Identify which cell holds the provided text, then report its (X, Y) central coordinate. 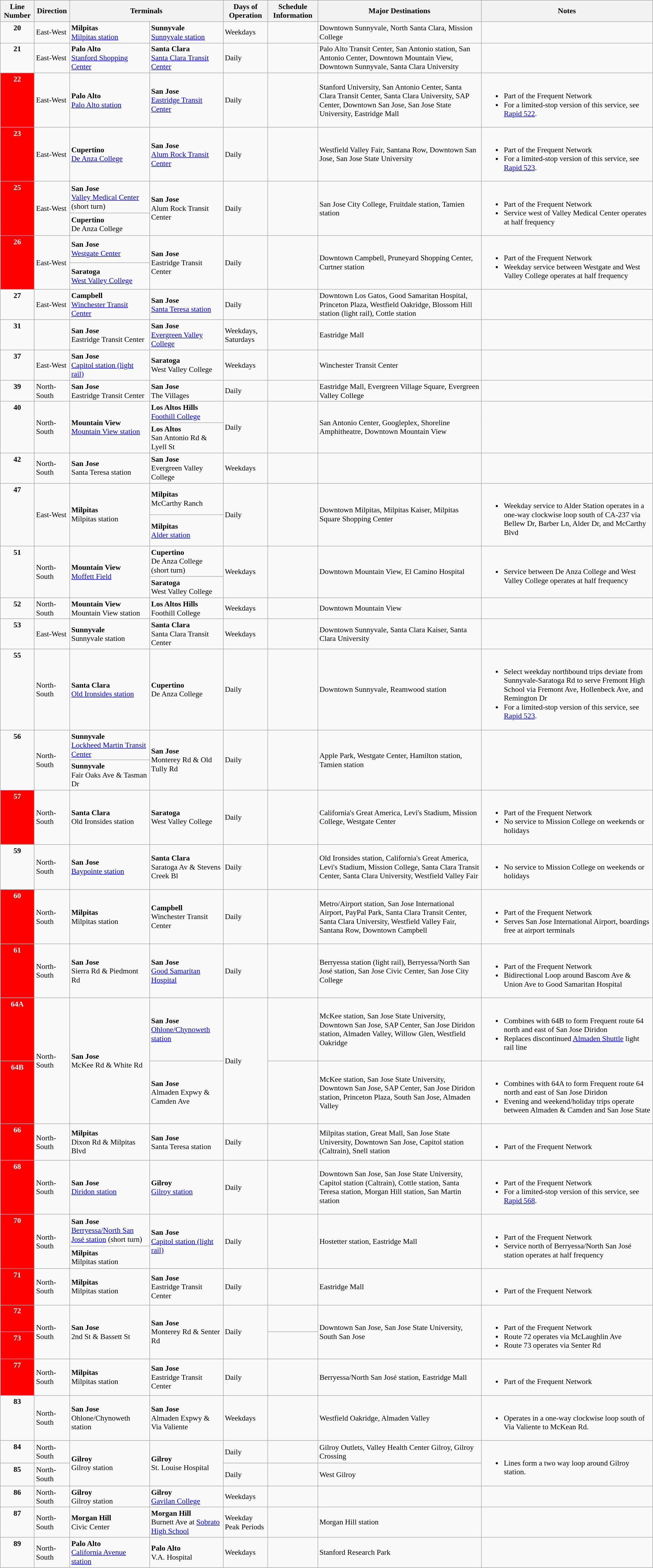
GilroyGavilan College (186, 1497)
Los AltosSan Antonio Rd & Lyell St (186, 438)
87 (17, 1522)
51 (17, 572)
Schedule Information (293, 11)
Downtown Sunnyvale, North Santa Clara, Mission College (399, 32)
25 (17, 208)
Winchester Transit Center (399, 365)
Westfield Valley Fair, Santana Row, Downtown San Jose, San Jose State University (399, 154)
West Gilroy (399, 1475)
Direction (52, 11)
MilpitasDixon Rd & Milpitas Blvd (109, 1142)
84 (17, 1452)
Palo AltoStanford Shopping Center (109, 58)
52 (17, 609)
Part of the Frequent NetworkFor a limited-stop version of this service, see Rapid 523. (567, 154)
Part of the Frequent NetworkService north of Berryessa/North San José station operates at half frequency (567, 1241)
64B (17, 1092)
Service between De Anza College and West Valley College operates at half frequency (567, 572)
San JoseBaypointe station (109, 867)
66 (17, 1142)
68 (17, 1188)
Part of the Frequent NetworkBidirectional Loop around Bascom Ave & Union Ave to Good Samaritan Hospital (567, 971)
73 (17, 1346)
McKee station, San Jose State University, Downtown San Jose, SAP Center, San Jose Diridon station, Princeton Plaza, South San Jose, Almaden Valley (399, 1092)
Berryessa station (light rail), Berryessa/North San José station, San Jose Civic Center, San Jose City College (399, 971)
Part of the Frequent NetworkWeekday service between Westgate and West Valley College operates at half frequency (567, 263)
31 (17, 335)
Lines form a two way loop around Gilroy station. (567, 1463)
San JoseMonterey Rd & Old Tully Rd (186, 760)
San JoseGood Samaritan Hospital (186, 971)
53 (17, 634)
Major Destinations (399, 11)
Gilroy Outlets, Valley Health Center Gilroy, Gilroy Crossing (399, 1452)
San JoseSierra Rd & Piedmont Rd (109, 971)
Part of the Frequent NetworkRoute 72 operates via McLaughlin AveRoute 73 operates via Senter Rd (567, 1332)
Palo AltoCalifornia Avenue station (109, 1552)
Terminals (146, 11)
Combines with 64B to form Frequent route 64 north and east of San Jose DiridonReplaces discontinued Almaden Shuttle light rail line (567, 1030)
San JoseAlmaden Expwy & Camden Ave (186, 1092)
CupertinoDe Anza College (short turn) (186, 561)
27 (17, 305)
Mountain ViewMoffett Field (109, 572)
Downtown Mountain View, El Camino Hospital (399, 572)
Part of the Frequent NetworkService west of Valley Medical Center operates at half frequency (567, 208)
Stanford Research Park (399, 1552)
Palo AltoPalo Alto station (109, 100)
San Jose City College, Fruitdale station, Tamien station (399, 208)
Notes (567, 11)
89 (17, 1552)
MilpitasAlder station (186, 530)
77 (17, 1377)
55 (17, 690)
Days of Operation (246, 11)
Part of the Frequent NetworkServes San Jose International Airport, boardings free at airport terminals (567, 917)
No service to Mission College on weekends or holidays (567, 867)
San JoseMcKee Rd & White Rd (109, 1061)
San JoseAlmaden Expwy & Via Valiente (186, 1418)
Part of the Frequent NetworkFor a limited-stop version of this service, see Rapid 568. (567, 1188)
Westfield Oakridge, Almaden Valley (399, 1418)
21 (17, 58)
Part of the Frequent NetworkFor a limited-stop version of this service, see Rapid 522. (567, 100)
Eastridge Mall, Evergreen Village Square, Evergreen Valley College (399, 391)
47 (17, 515)
23 (17, 154)
86 (17, 1497)
Downtown Sunnyvale, Reamwood station (399, 690)
McKee station, San Jose State University, Downtown San Jose, SAP Center, San Jose Diridon station, Almaden Valley, Willow Glen, Westfield Oakridge (399, 1030)
San JoseMonterey Rd & Senter Rd (186, 1332)
22 (17, 100)
64A (17, 1030)
20 (17, 32)
Berryessa/North San José station, Eastridge Mall (399, 1377)
Downtown Milpitas, Milpitas Kaiser, Milpitas Square Shopping Center (399, 515)
26 (17, 263)
59 (17, 867)
MilpitasMcCarthy Ranch (186, 499)
California's Great America, Levi's Stadium, Mission College, Westgate Center (399, 818)
San JoseBerryessa/North San José station (short turn) (109, 1230)
Apple Park, Westgate Center, Hamilton station, Tamien station (399, 760)
Santa ClaraSaratoga Av & Stevens Creek Bl (186, 867)
San JoseValley Medical Center (short turn) (109, 197)
San JoseDiridon station (109, 1188)
San Antonio Center, Googleplex, Shoreline Amphitheatre, Downtown Mountain View (399, 427)
SunnyvaleFair Oaks Ave & Tasman Dr (109, 775)
Milpitas station, Great Mall, San Jose State University, Downtown San Jose, Capitol station (Caltrain), Snell station (399, 1142)
SunnyvaleLockheed Martin Transit Center (109, 745)
61 (17, 971)
85 (17, 1475)
GilroySt. Louise Hospital (186, 1463)
Palo Alto Transit Center, San Antonio station, San Antonio Center, Downtown Mountain View, Downtown Sunnyvale, Santa Clara University (399, 58)
57 (17, 818)
39 (17, 391)
Hostetter station, Eastridge Mall (399, 1241)
42 (17, 468)
Palo AltoV.A. Hospital (186, 1552)
Downtown San Jose, San Jose State University, South San Jose (399, 1332)
Morgan HillBurnett Ave at Sobrato High School (186, 1522)
56 (17, 760)
Weekdays, Saturdays (246, 335)
40 (17, 427)
Weekday service to Alder Station operates in a one-way clockwise loop south of CA-237 via Bellew Dr, Barber Ln, Alder Dr, and McCarthy Blvd (567, 515)
70 (17, 1241)
Downtown Sunnyvale, Santa Clara Kaiser, Santa Clara University (399, 634)
Morgan Hill station (399, 1522)
Operates in a one-way clockwise loop south of Via Valiente to McKean Rd. (567, 1418)
Downtown Campbell, Pruneyard Shopping Center, Curtner station (399, 263)
72 (17, 1318)
71 (17, 1287)
Downtown Los Gatos, Good Samaritan Hospital, Princeton Plaza, Westfield Oakridge, Blossom Hill station (light rail), Cottle station (399, 305)
Part of the Frequent NetworkNo service to Mission College on weekends or holidays (567, 818)
Line Number (17, 11)
37 (17, 365)
San JoseWestgate Center (109, 249)
Weekday Peak Periods (246, 1522)
83 (17, 1418)
San JoseThe Villages (186, 391)
San Jose2nd St & Bassett St (109, 1332)
60 (17, 917)
Downtown Mountain View (399, 609)
Morgan HillCivic Center (109, 1522)
